Return the (X, Y) coordinate for the center point of the cell that contains the specified text.  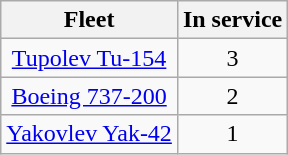
Fleet (90, 20)
Tupolev Tu-154 (90, 58)
Yakovlev Yak-42 (90, 134)
1 (232, 134)
In service (232, 20)
2 (232, 96)
3 (232, 58)
Boeing 737-200 (90, 96)
